Find where the given text appears and provide that cell's center as (x, y) coordinate. 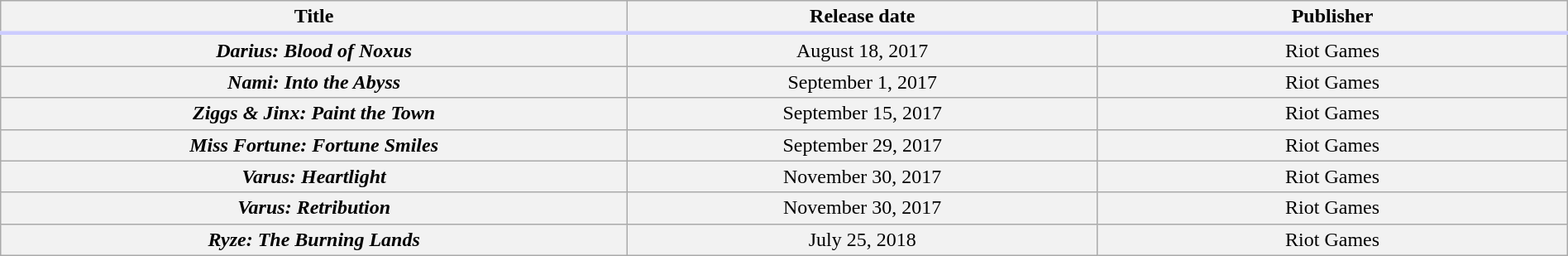
Publisher (1332, 17)
Nami: Into the Abyss (314, 82)
Ziggs & Jinx: Paint the Town (314, 114)
Miss Fortune: Fortune Smiles (314, 145)
September 15, 2017 (863, 114)
Title (314, 17)
September 1, 2017 (863, 82)
August 18, 2017 (863, 50)
Darius: Blood of Noxus (314, 50)
Release date (863, 17)
Varus: Retribution (314, 208)
July 25, 2018 (863, 239)
September 29, 2017 (863, 145)
Varus: Heartlight (314, 176)
Ryze: The Burning Lands (314, 239)
